Return (X, Y) of the center of cell containing provided text 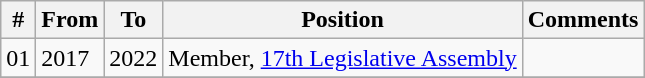
To (134, 20)
Comments (583, 20)
2022 (134, 58)
2017 (70, 58)
From (70, 20)
Member, 17th Legislative Assembly (342, 58)
01 (18, 58)
# (18, 20)
Position (342, 20)
